Return the [X, Y] coordinate for the center point of the cell that contains the specified text.  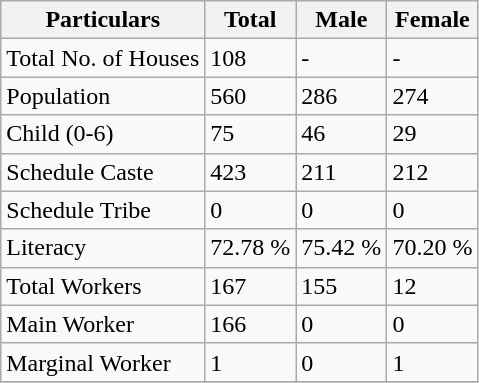
Male [342, 20]
Child (0-6) [103, 134]
Main Worker [103, 324]
108 [250, 58]
Total [250, 20]
560 [250, 96]
167 [250, 286]
Particulars [103, 20]
211 [342, 172]
12 [432, 286]
70.20 % [432, 248]
46 [342, 134]
166 [250, 324]
423 [250, 172]
286 [342, 96]
29 [432, 134]
Total No. of Houses [103, 58]
75 [250, 134]
75.42 % [342, 248]
Schedule Tribe [103, 210]
Female [432, 20]
Literacy [103, 248]
72.78 % [250, 248]
274 [432, 96]
155 [342, 286]
Population [103, 96]
Schedule Caste [103, 172]
Total Workers [103, 286]
212 [432, 172]
Marginal Worker [103, 362]
